Return (x, y) of the center of cell containing provided text 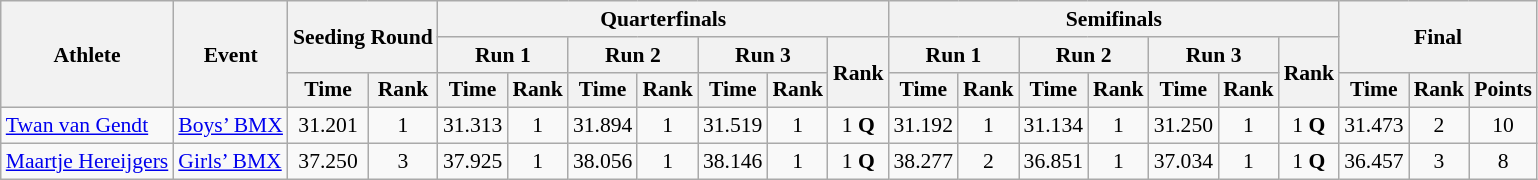
31.519 (732, 126)
Boys’ BMX (230, 126)
38.146 (732, 162)
37.925 (472, 162)
31.192 (924, 126)
31.201 (328, 126)
36.457 (1374, 162)
Athlete (88, 54)
Semifinals (1114, 19)
Points (1503, 90)
Twan van Gendt (88, 126)
31.134 (1054, 126)
Seeding Round (363, 36)
Maartje Hereijgers (88, 162)
31.313 (472, 126)
37.250 (328, 162)
38.277 (924, 162)
Final (1438, 36)
Girls’ BMX (230, 162)
8 (1503, 162)
31.894 (602, 126)
37.034 (1184, 162)
Quarterfinals (664, 19)
36.851 (1054, 162)
31.473 (1374, 126)
38.056 (602, 162)
10 (1503, 126)
31.250 (1184, 126)
Event (230, 54)
